Identify which cell holds the provided text, then report its [X, Y] central coordinate. 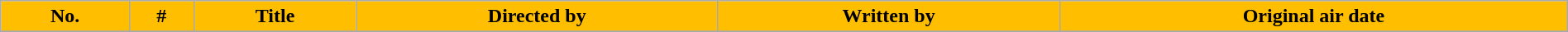
Title [275, 16]
# [162, 16]
No. [65, 16]
Original air date [1314, 16]
Written by [889, 16]
Directed by [537, 16]
